Pinpoint the cell where the given text exists, returning its (x, y) midpoint coordinate. 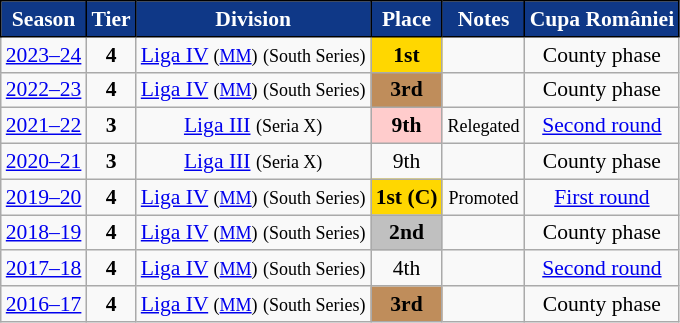
2018–19 (44, 233)
Division (254, 19)
2nd (407, 233)
2022–23 (44, 90)
Promoted (483, 197)
2019–20 (44, 197)
Cupa României (602, 19)
2020–21 (44, 162)
4th (407, 269)
2021–22 (44, 126)
Place (407, 19)
Tier (110, 19)
1st (407, 55)
First round (602, 197)
1st (C) (407, 197)
2016–17 (44, 304)
2017–18 (44, 269)
2023–24 (44, 55)
Season (44, 19)
Relegated (483, 126)
Notes (483, 19)
